Pinpoint the cell where the given text exists, returning its [X, Y] midpoint coordinate. 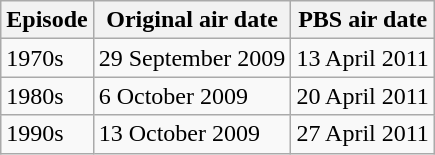
13 October 2009 [192, 134]
6 October 2009 [192, 96]
29 September 2009 [192, 58]
Episode [47, 20]
PBS air date [363, 20]
13 April 2011 [363, 58]
1990s [47, 134]
27 April 2011 [363, 134]
1970s [47, 58]
20 April 2011 [363, 96]
Original air date [192, 20]
1980s [47, 96]
